Search for the cell housing the specified text and yield its (X, Y) center coordinate. 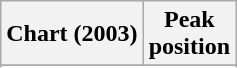
Chart (2003) (72, 34)
Peakposition (189, 34)
